Scan for the cell matching the given text and deliver its (X, Y) coordinate at center. 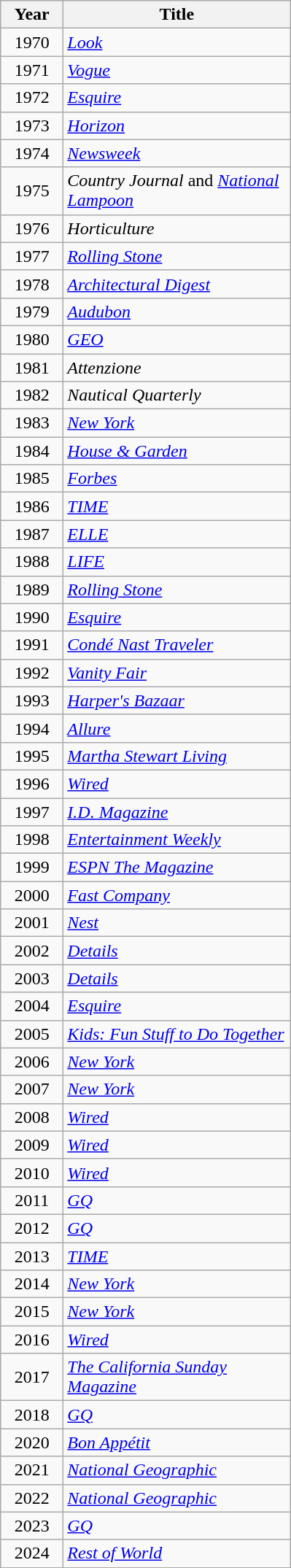
Horizon (176, 125)
1999 (32, 868)
1971 (32, 70)
1991 (32, 645)
2005 (32, 1034)
ESPN The Magazine (176, 868)
1975 (32, 191)
2010 (32, 1173)
2020 (32, 1443)
2012 (32, 1228)
2011 (32, 1200)
ELLE (176, 534)
1972 (32, 98)
1984 (32, 451)
2021 (32, 1470)
Vanity Fair (176, 673)
2024 (32, 1553)
2017 (32, 1378)
2018 (32, 1415)
GEO (176, 339)
1993 (32, 700)
2008 (32, 1117)
1980 (32, 339)
1992 (32, 673)
1976 (32, 228)
House & Garden (176, 451)
2014 (32, 1284)
Vogue (176, 70)
Architectural Digest (176, 284)
2006 (32, 1062)
Allure (176, 728)
1996 (32, 784)
1988 (32, 562)
LIFE (176, 562)
Attenzione (176, 367)
1979 (32, 312)
2000 (32, 895)
1983 (32, 423)
1974 (32, 153)
Title (176, 15)
Bon Appétit (176, 1443)
Country Journal and National Lampoon (176, 191)
1982 (32, 395)
2002 (32, 951)
1997 (32, 812)
Forbes (176, 479)
Nautical Quarterly (176, 395)
Audubon (176, 312)
1994 (32, 728)
1987 (32, 534)
2009 (32, 1145)
2022 (32, 1498)
2023 (32, 1526)
2004 (32, 1006)
1970 (32, 42)
1978 (32, 284)
2007 (32, 1089)
1986 (32, 506)
1973 (32, 125)
1977 (32, 256)
1985 (32, 479)
1989 (32, 590)
Rest of World (176, 1553)
2013 (32, 1256)
1995 (32, 756)
2015 (32, 1312)
2001 (32, 923)
2016 (32, 1340)
I.D. Magazine (176, 812)
Harper's Bazaar (176, 700)
Nest (176, 923)
2003 (32, 978)
1990 (32, 617)
Horticulture (176, 228)
1981 (32, 367)
Kids: Fun Stuff to Do Together (176, 1034)
Condé Nast Traveler (176, 645)
The California Sunday Magazine (176, 1378)
Look (176, 42)
Fast Company (176, 895)
Newsweek (176, 153)
Year (32, 15)
Entertainment Weekly (176, 840)
Martha Stewart Living (176, 756)
1998 (32, 840)
